Determine the [X, Y] coordinate at the center of the cell enclosing the given text.  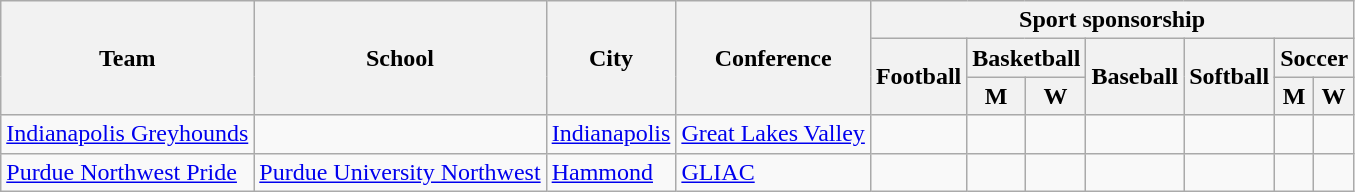
Football [918, 77]
Sport sponsorship [1112, 20]
Purdue Northwest Pride [128, 172]
Purdue University Northwest [400, 172]
Basketball [1026, 58]
City [611, 58]
Softball [1230, 77]
Hammond [611, 172]
Baseball [1135, 77]
Team [128, 58]
GLIAC [774, 172]
Conference [774, 58]
Great Lakes Valley [774, 134]
Soccer [1314, 58]
Indianapolis [611, 134]
School [400, 58]
Indianapolis Greyhounds [128, 134]
